Detect which cell encompasses the target text, then output its (x, y) center coordinate. 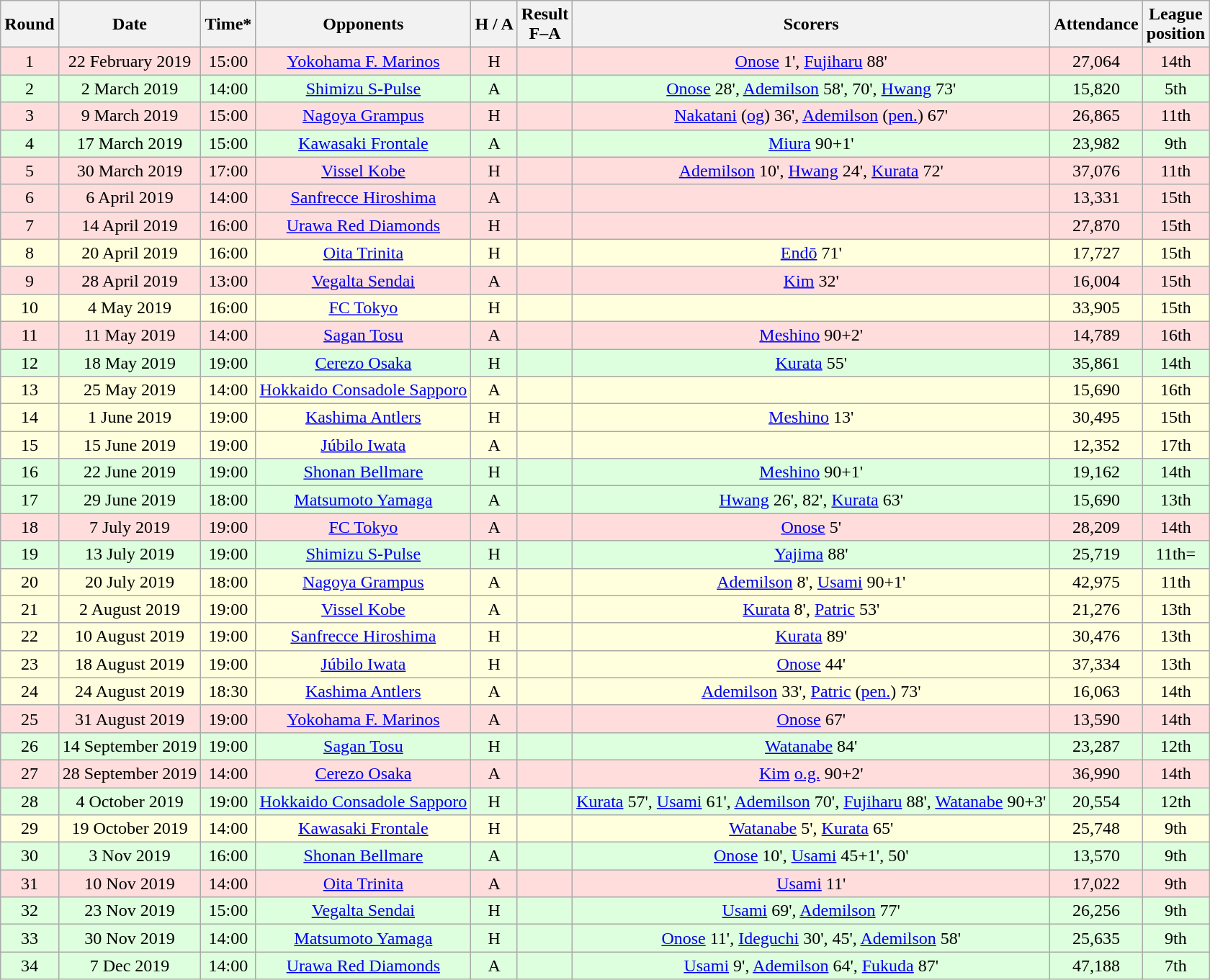
Onose 44' (811, 664)
28 April 2019 (130, 280)
2 (30, 89)
33 (30, 938)
13,331 (1096, 198)
25 (30, 719)
Hwang 26', 82', Kurata 63' (811, 500)
Onose 67' (811, 719)
23 (30, 664)
6 April 2019 (130, 198)
Onose 11', Ideguchi 30', 45', Ademilson 58' (811, 938)
13,590 (1096, 719)
36,990 (1096, 773)
Onose 10', Usami 45+1', 50' (811, 856)
Kurata 57', Usami 61', Ademilson 70', Fujiharu 88', Watanabe 90+3' (811, 801)
17th (1175, 445)
3 (30, 116)
23,982 (1096, 143)
17 (30, 500)
30,476 (1096, 637)
Onose 28', Ademilson 58', 70', Hwang 73' (811, 89)
24 August 2019 (130, 691)
22 February 2019 (130, 61)
Kurata 89' (811, 637)
21,276 (1096, 609)
17,022 (1096, 884)
17,727 (1096, 253)
42,975 (1096, 582)
Scorers (811, 24)
31 August 2019 (130, 719)
Watanabe 5', Kurata 65' (811, 829)
Attendance (1096, 24)
22 June 2019 (130, 472)
2 August 2019 (130, 609)
3 Nov 2019 (130, 856)
13,570 (1096, 856)
Usami 69', Ademilson 77' (811, 911)
Round (30, 24)
1 (30, 61)
18:30 (228, 691)
5th (1175, 89)
2 March 2019 (130, 89)
7 (30, 225)
Kim o.g. 90+2' (811, 773)
14,789 (1096, 335)
27,870 (1096, 225)
19,162 (1096, 472)
26 (30, 746)
11th= (1175, 554)
15 June 2019 (130, 445)
16,063 (1096, 691)
13 July 2019 (130, 554)
17:00 (228, 171)
11 May 2019 (130, 335)
6 (30, 198)
28,209 (1096, 527)
Usami 9', Ademilson 64', Fukuda 87' (811, 966)
28 (30, 801)
14 (30, 418)
35,861 (1096, 362)
34 (30, 966)
Kurata 8', Patric 53' (811, 609)
31 (30, 884)
18 August 2019 (130, 664)
9 March 2019 (130, 116)
5 (30, 171)
19 (30, 554)
16,004 (1096, 280)
4 (30, 143)
Miura 90+1' (811, 143)
19 October 2019 (130, 829)
7 July 2019 (130, 527)
1 June 2019 (130, 418)
18 May 2019 (130, 362)
25,748 (1096, 829)
Opponents (363, 24)
21 (30, 609)
Watanabe 84' (811, 746)
4 October 2019 (130, 801)
25 May 2019 (130, 390)
Onose 5' (811, 527)
Ademilson 33', Patric (pen.) 73' (811, 691)
10 Nov 2019 (130, 884)
8 (30, 253)
37,076 (1096, 171)
30 March 2019 (130, 171)
13:00 (228, 280)
13 (30, 390)
47,188 (1096, 966)
30,495 (1096, 418)
Usami 11' (811, 884)
Yajima 88' (811, 554)
29 (30, 829)
Time* (228, 24)
ResultF–A (544, 24)
20,554 (1096, 801)
Onose 1', Fujiharu 88' (811, 61)
20 (30, 582)
9 (30, 280)
27 (30, 773)
30 (30, 856)
25,635 (1096, 938)
15,820 (1096, 89)
Meshino 90+2' (811, 335)
17 March 2019 (130, 143)
H / A (494, 24)
14 April 2019 (130, 225)
10 (30, 307)
29 June 2019 (130, 500)
23 Nov 2019 (130, 911)
7th (1175, 966)
20 July 2019 (130, 582)
Endō 71' (811, 253)
Ademilson 10', Hwang 24', Kurata 72' (811, 171)
Ademilson 8', Usami 90+1' (811, 582)
Kim 32' (811, 280)
Meshino 90+1' (811, 472)
Kurata 55' (811, 362)
Meshino 13' (811, 418)
33,905 (1096, 307)
32 (30, 911)
14 September 2019 (130, 746)
18 (30, 527)
30 Nov 2019 (130, 938)
27,064 (1096, 61)
24 (30, 691)
22 (30, 637)
Leagueposition (1175, 24)
26,256 (1096, 911)
10 August 2019 (130, 637)
Date (130, 24)
20 April 2019 (130, 253)
23,287 (1096, 746)
15 (30, 445)
28 September 2019 (130, 773)
37,334 (1096, 664)
25,719 (1096, 554)
11 (30, 335)
4 May 2019 (130, 307)
12,352 (1096, 445)
16 (30, 472)
26,865 (1096, 116)
Nakatani (og) 36', Ademilson (pen.) 67' (811, 116)
7 Dec 2019 (130, 966)
12 (30, 362)
